Identify which cell holds the provided text, then report its [X, Y] central coordinate. 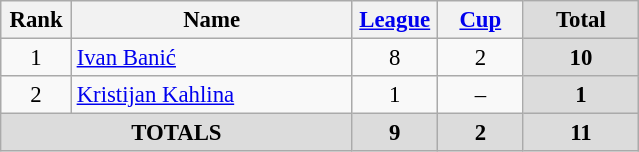
TOTALS [176, 133]
Kristijan Kahlina [212, 95]
Rank [36, 20]
Name [212, 20]
Ivan Banić [212, 58]
League [395, 20]
11 [581, 133]
Cup [481, 20]
Total [581, 20]
8 [395, 58]
9 [395, 133]
10 [581, 58]
– [481, 95]
